Scan for the cell matching the given text and deliver its [x, y] coordinate at center. 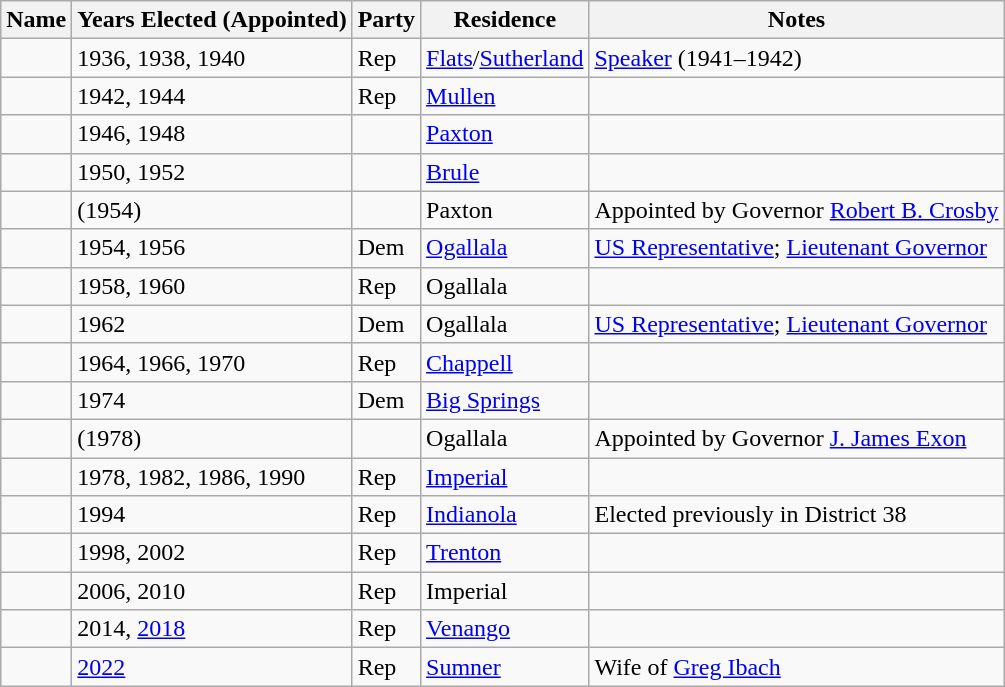
Sumner [505, 667]
Notes [796, 20]
Flats/Sutherland [505, 58]
Mullen [505, 96]
Appointed by Governor J. James Exon [796, 438]
1964, 1966, 1970 [212, 362]
Elected previously in District 38 [796, 515]
Years Elected (Appointed) [212, 20]
1962 [212, 324]
1954, 1956 [212, 248]
Appointed by Governor Robert B. Crosby [796, 210]
Trenton [505, 553]
2022 [212, 667]
1950, 1952 [212, 172]
Wife of Greg Ibach [796, 667]
Party [386, 20]
Indianola [505, 515]
1994 [212, 515]
1998, 2002 [212, 553]
Venango [505, 629]
1942, 1944 [212, 96]
Residence [505, 20]
Brule [505, 172]
Name [36, 20]
Chappell [505, 362]
1958, 1960 [212, 286]
1978, 1982, 1986, 1990 [212, 477]
Speaker (1941–1942) [796, 58]
(1954) [212, 210]
(1978) [212, 438]
1936, 1938, 1940 [212, 58]
2014, 2018 [212, 629]
1974 [212, 400]
Big Springs [505, 400]
1946, 1948 [212, 134]
2006, 2010 [212, 591]
